Provide the (x, y) coordinate of the cell's center where the given text is located.  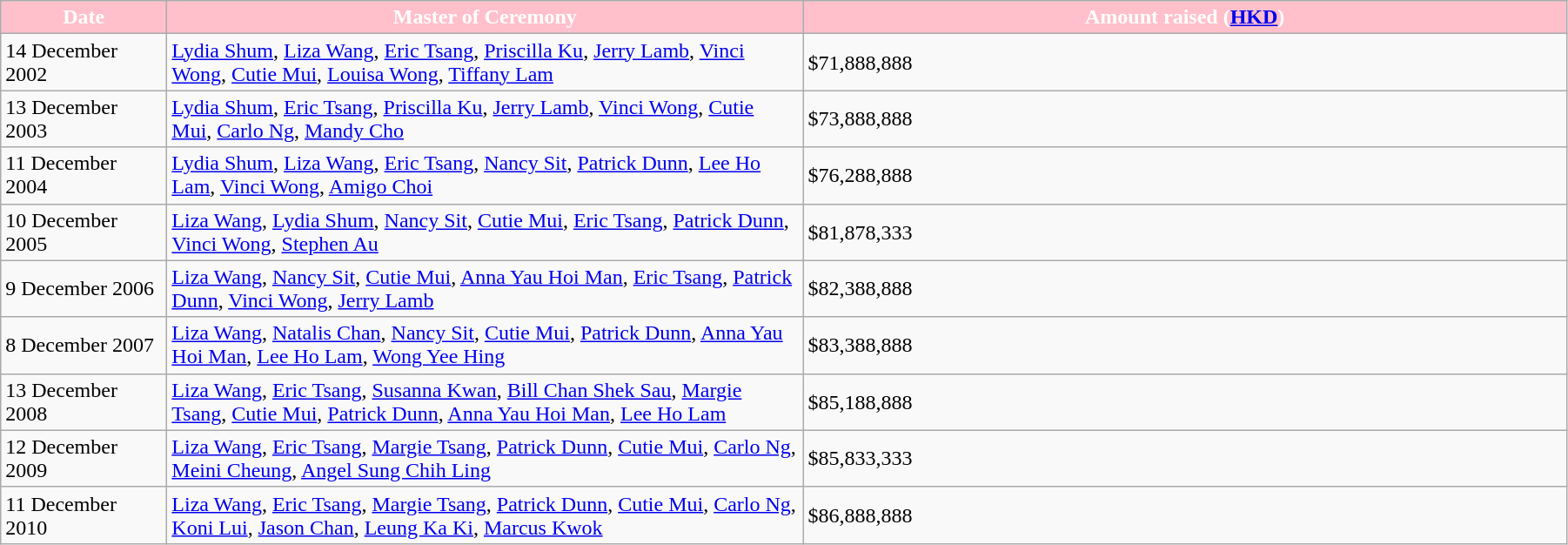
Liza Wang, Natalis Chan, Nancy Sit, Cutie Mui, Patrick Dunn, Anna Yau Hoi Man, Lee Ho Lam, Wong Yee Hing (486, 345)
13 December 2003 (84, 118)
$71,888,888 (1185, 63)
$86,888,888 (1185, 515)
11 December 2010 (84, 515)
$82,388,888 (1185, 289)
$76,288,888 (1185, 176)
Amount raised (HKD) (1185, 17)
$85,188,888 (1185, 402)
11 December 2004 (84, 176)
12 December 2009 (84, 458)
10 December 2005 (84, 232)
14 December 2002 (84, 63)
$81,878,333 (1185, 232)
Lydia Shum, Liza Wang, Eric Tsang, Nancy Sit, Patrick Dunn, Lee Ho Lam, Vinci Wong, Amigo Choi (486, 176)
$85,833,333 (1185, 458)
$83,388,888 (1185, 345)
Liza Wang, Nancy Sit, Cutie Mui, Anna Yau Hoi Man, Eric Tsang, Patrick Dunn, Vinci Wong, Jerry Lamb (486, 289)
Date (84, 17)
Liza Wang, Lydia Shum, Nancy Sit, Cutie Mui, Eric Tsang, Patrick Dunn, Vinci Wong, Stephen Au (486, 232)
8 December 2007 (84, 345)
Lydia Shum, Liza Wang, Eric Tsang, Priscilla Ku, Jerry Lamb, Vinci Wong, Cutie Mui, Louisa Wong, Tiffany Lam (486, 63)
13 December 2008 (84, 402)
Liza Wang, Eric Tsang, Margie Tsang, Patrick Dunn, Cutie Mui, Carlo Ng, Koni Lui, Jason Chan, Leung Ka Ki, Marcus Kwok (486, 515)
9 December 2006 (84, 289)
Lydia Shum, Eric Tsang, Priscilla Ku, Jerry Lamb, Vinci Wong, Cutie Mui, Carlo Ng, Mandy Cho (486, 118)
Liza Wang, Eric Tsang, Margie Tsang, Patrick Dunn, Cutie Mui, Carlo Ng, Meini Cheung, Angel Sung Chih Ling (486, 458)
$73,888,888 (1185, 118)
Master of Ceremony (486, 17)
Liza Wang, Eric Tsang, Susanna Kwan, Bill Chan Shek Sau, Margie Tsang, Cutie Mui, Patrick Dunn, Anna Yau Hoi Man, Lee Ho Lam (486, 402)
